Extract the (X, Y) coordinate from the center of the cell holding the provided text.  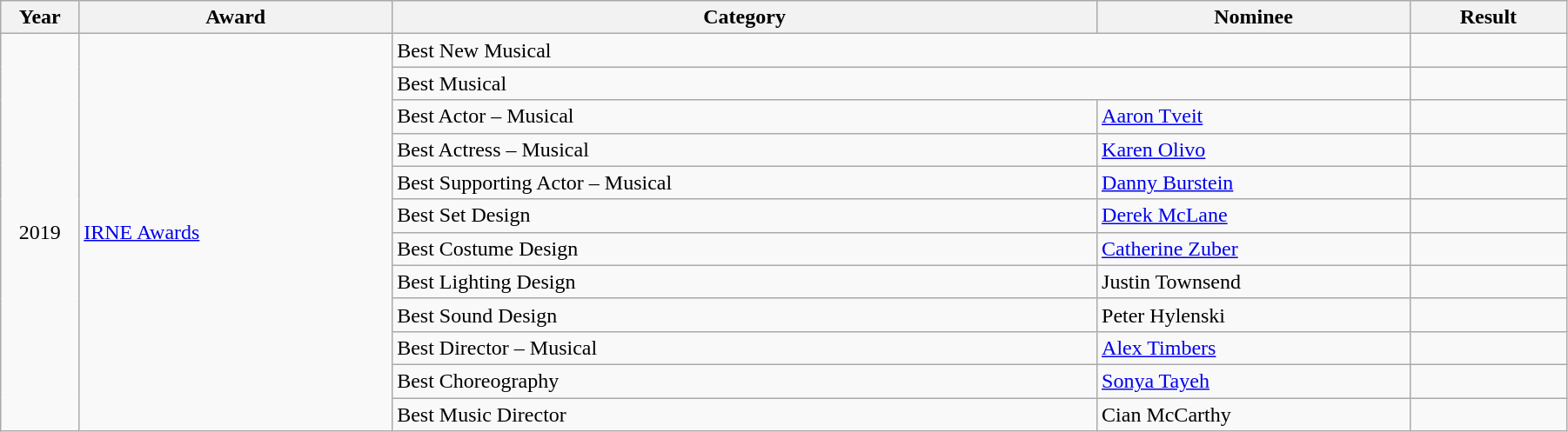
Best Director – Musical (745, 348)
Sonya Tayeh (1254, 381)
Derek McLane (1254, 216)
Best Choreography (745, 381)
Catherine Zuber (1254, 249)
Best New Musical (901, 50)
Year (40, 17)
2019 (40, 233)
Justin Townsend (1254, 282)
IRNE Awards (236, 233)
Alex Timbers (1254, 348)
Best Actress – Musical (745, 150)
Cian McCarthy (1254, 415)
Best Actor – Musical (745, 116)
Award (236, 17)
Best Music Director (745, 415)
Karen Olivo (1254, 150)
Aaron Tveit (1254, 116)
Best Set Design (745, 216)
Result (1488, 17)
Best Sound Design (745, 315)
Danny Burstein (1254, 183)
Category (745, 17)
Peter Hylenski (1254, 315)
Best Supporting Actor – Musical (745, 183)
Best Musical (901, 83)
Best Lighting Design (745, 282)
Best Costume Design (745, 249)
Nominee (1254, 17)
